Determine the [x, y] coordinate at the center of the cell enclosing the given text.  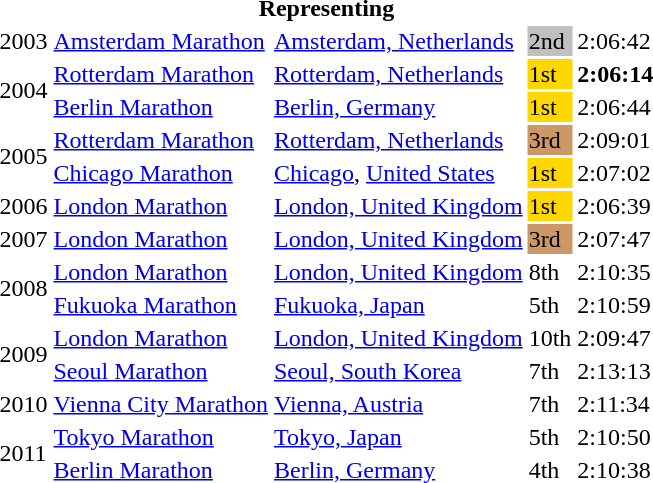
Tokyo, Japan [399, 437]
Vienna, Austria [399, 404]
Berlin Marathon [161, 107]
8th [550, 272]
Vienna City Marathon [161, 404]
Amsterdam Marathon [161, 41]
Amsterdam, Netherlands [399, 41]
2nd [550, 41]
Seoul Marathon [161, 371]
10th [550, 338]
Chicago, United States [399, 173]
Fukuoka Marathon [161, 305]
Fukuoka, Japan [399, 305]
Tokyo Marathon [161, 437]
Berlin, Germany [399, 107]
Seoul, South Korea [399, 371]
Chicago Marathon [161, 173]
